Locate the cell with the specified text and output its (X, Y) center coordinate. 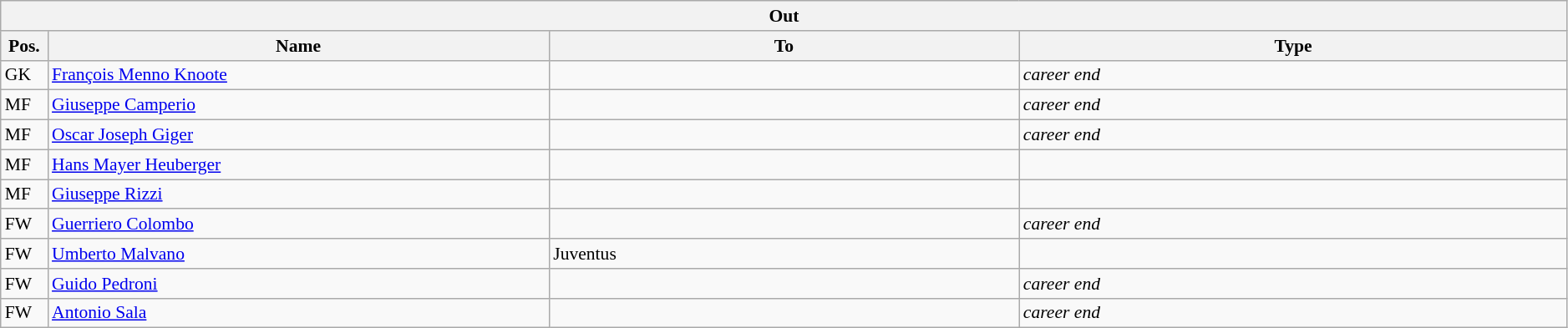
GK (24, 75)
François Menno Knoote (298, 75)
Antonio Sala (298, 313)
To (784, 46)
Type (1293, 46)
Name (298, 46)
Juventus (784, 254)
Guido Pedroni (298, 284)
Oscar Joseph Giger (298, 135)
Pos. (24, 46)
Hans Mayer Heuberger (298, 164)
Umberto Malvano (298, 254)
Giuseppe Camperio (298, 105)
Giuseppe Rizzi (298, 194)
Guerriero Colombo (298, 225)
Out (784, 16)
